Pinpoint the cell where the given text exists, returning its [X, Y] midpoint coordinate. 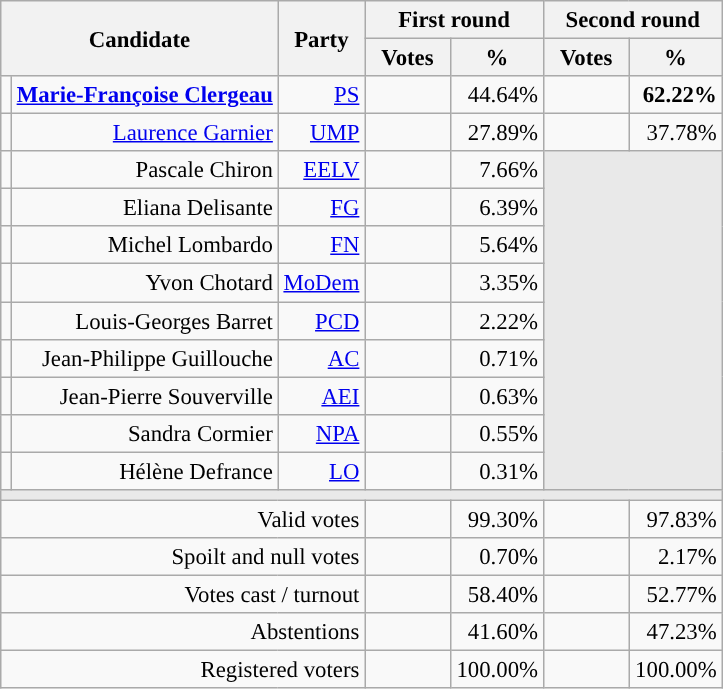
0.63% [496, 396]
37.78% [676, 133]
Party [322, 38]
FG [322, 208]
UMP [322, 133]
Registered voters [183, 670]
Abstentions [183, 632]
Louis-Georges Barret [144, 321]
5.64% [496, 245]
7.66% [496, 170]
Laurence Garnier [144, 133]
Yvon Chotard [144, 283]
PS [322, 95]
47.23% [676, 632]
MoDem [322, 283]
AC [322, 358]
AEI [322, 396]
Marie-Françoise Clergeau [144, 95]
Second round [632, 20]
EELV [322, 170]
0.55% [496, 433]
52.77% [676, 594]
Pascale Chiron [144, 170]
NPA [322, 433]
Sandra Cormier [144, 433]
First round [454, 20]
Valid votes [183, 519]
Jean-Philippe Guillouche [144, 358]
PCD [322, 321]
3.35% [496, 283]
FN [322, 245]
2.22% [496, 321]
LO [322, 471]
62.22% [676, 95]
44.64% [496, 95]
Michel Lombardo [144, 245]
97.83% [676, 519]
2.17% [676, 557]
27.89% [496, 133]
Votes cast / turnout [183, 594]
58.40% [496, 594]
Eliana Delisante [144, 208]
41.60% [496, 632]
Jean-Pierre Souverville [144, 396]
0.31% [496, 471]
6.39% [496, 208]
Candidate [140, 38]
99.30% [496, 519]
0.71% [496, 358]
Hélène Defrance [144, 471]
Spoilt and null votes [183, 557]
0.70% [496, 557]
